Provide the [X, Y] coordinate of the cell's center where the given text is located.  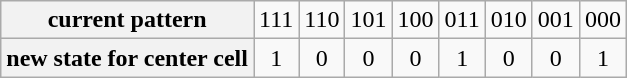
110 [322, 20]
100 [416, 20]
010 [508, 20]
000 [602, 20]
101 [368, 20]
current pattern [128, 20]
new state for center cell [128, 58]
111 [276, 20]
001 [556, 20]
011 [462, 20]
